Extract the (X, Y) coordinate from the center of the cell holding the provided text.  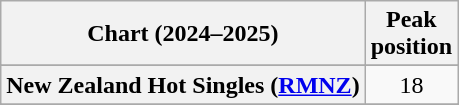
Peakposition (411, 34)
18 (411, 85)
Chart (2024–2025) (183, 34)
New Zealand Hot Singles (RMNZ) (183, 85)
